Return [X, Y] of the center of cell containing provided text 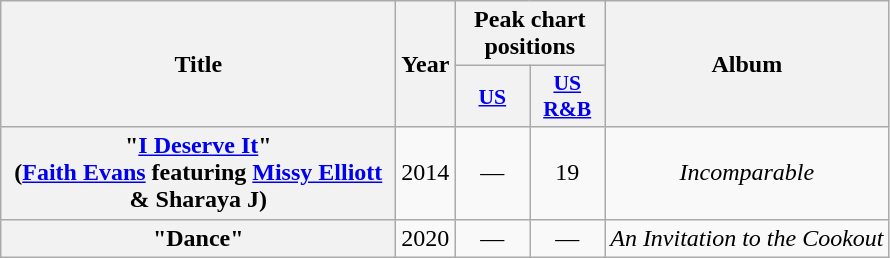
19 [568, 173]
US [492, 96]
Album [747, 64]
US R&B [568, 96]
Incomparable [747, 173]
Year [426, 64]
An Invitation to the Cookout [747, 238]
"Dance" [198, 238]
"I Deserve It" (Faith Evans featuring Missy Elliott & Sharaya J) [198, 173]
Peak chart positions [530, 34]
2014 [426, 173]
2020 [426, 238]
Title [198, 64]
